Search for the cell housing the specified text and yield its (X, Y) center coordinate. 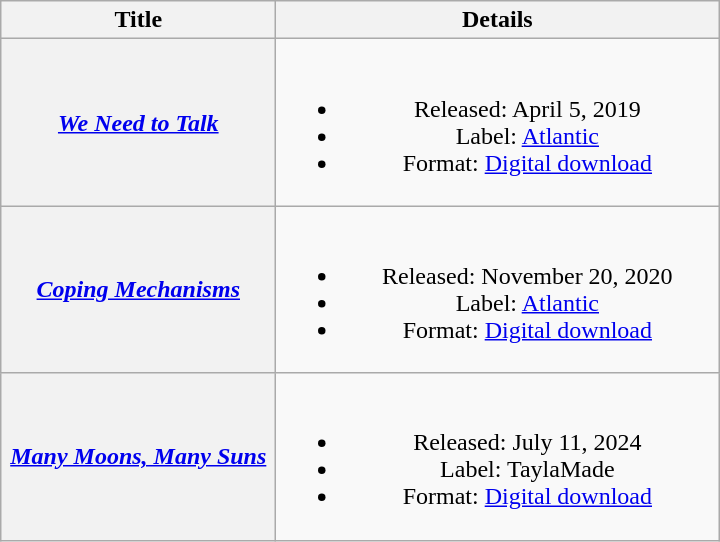
We Need to Talk (138, 122)
Details (498, 20)
Released: November 20, 2020Label: AtlanticFormat: Digital download (498, 290)
Coping Mechanisms (138, 290)
Many Moons, Many Suns (138, 456)
Released: July 11, 2024Label: TaylaMadeFormat: Digital download (498, 456)
Title (138, 20)
Released: April 5, 2019Label: AtlanticFormat: Digital download (498, 122)
